Return the (x, y) coordinate for the center point of the cell that contains the specified text.  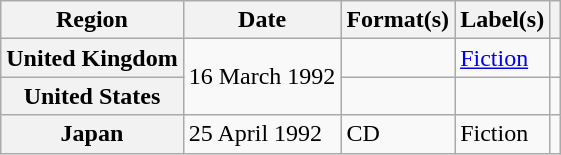
Region (92, 20)
Label(s) (502, 20)
Date (262, 20)
United States (92, 96)
United Kingdom (92, 58)
25 April 1992 (262, 134)
Japan (92, 134)
16 March 1992 (262, 77)
CD (398, 134)
Format(s) (398, 20)
